Determine the (X, Y) coordinate at the center of the cell enclosing the given text.  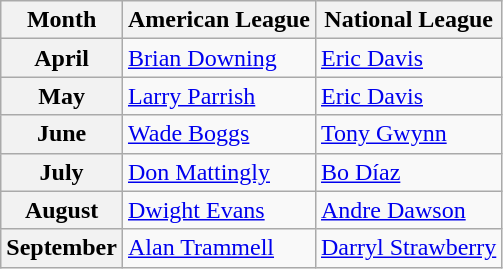
Larry Parrish (218, 96)
National League (408, 20)
June (62, 134)
Andre Dawson (408, 210)
Alan Trammell (218, 248)
September (62, 248)
Bo Díaz (408, 172)
Month (62, 20)
Tony Gwynn (408, 134)
August (62, 210)
Brian Downing (218, 58)
July (62, 172)
Dwight Evans (218, 210)
Wade Boggs (218, 134)
Darryl Strawberry (408, 248)
May (62, 96)
American League (218, 20)
Don Mattingly (218, 172)
April (62, 58)
